Extract the (X, Y) coordinate from the center of the cell holding the provided text.  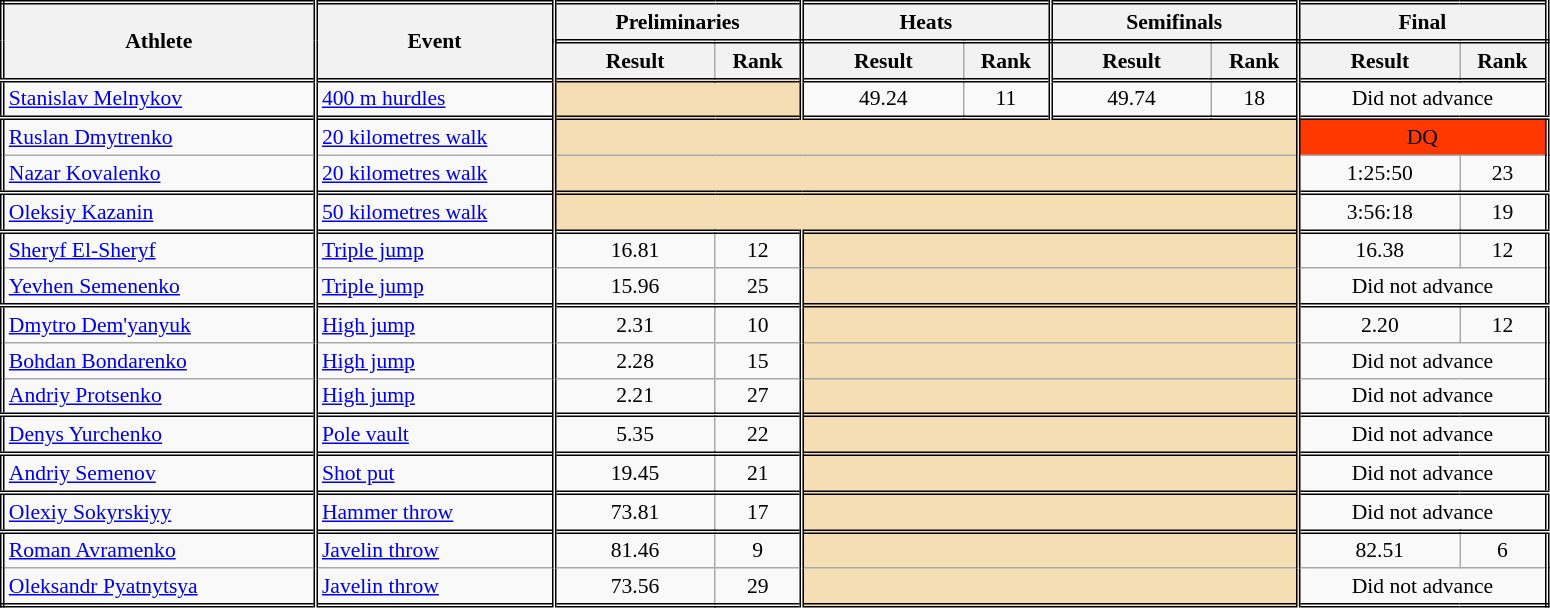
400 m hurdles (434, 100)
Heats (926, 22)
2.28 (635, 361)
10 (758, 324)
18 (1256, 100)
27 (758, 396)
Semifinals (1174, 22)
15 (758, 361)
Shot put (434, 474)
Pole vault (434, 436)
Hammer throw (434, 512)
9 (758, 550)
11 (1006, 100)
Stanislav Melnykov (158, 100)
Dmytro Dem'yanyuk (158, 324)
1:25:50 (1379, 174)
Sheryf El-Sheryf (158, 250)
49.24 (883, 100)
Nazar Kovalenko (158, 174)
19.45 (635, 474)
Final (1422, 22)
Denys Yurchenko (158, 436)
Yevhen Semenenko (158, 288)
16.81 (635, 250)
49.74 (1131, 100)
Athlete (158, 42)
16.38 (1379, 250)
81.46 (635, 550)
73.81 (635, 512)
2.31 (635, 324)
2.21 (635, 396)
Olexiy Sokyrskiyy (158, 512)
29 (758, 588)
Roman Avramenko (158, 550)
6 (1504, 550)
Bohdan Bondarenko (158, 361)
82.51 (1379, 550)
Andriy Protsenko (158, 396)
50 kilometres walk (434, 212)
15.96 (635, 288)
Oleksandr Pyatnytsya (158, 588)
21 (758, 474)
3:56:18 (1379, 212)
19 (1504, 212)
Event (434, 42)
23 (1504, 174)
DQ (1422, 138)
17 (758, 512)
25 (758, 288)
5.35 (635, 436)
Oleksiy Kazanin (158, 212)
22 (758, 436)
Ruslan Dmytrenko (158, 138)
Andriy Semenov (158, 474)
73.56 (635, 588)
Preliminaries (678, 22)
2.20 (1379, 324)
